Capture the cell that displays the provided text and extract its [X, Y] central coordinate. 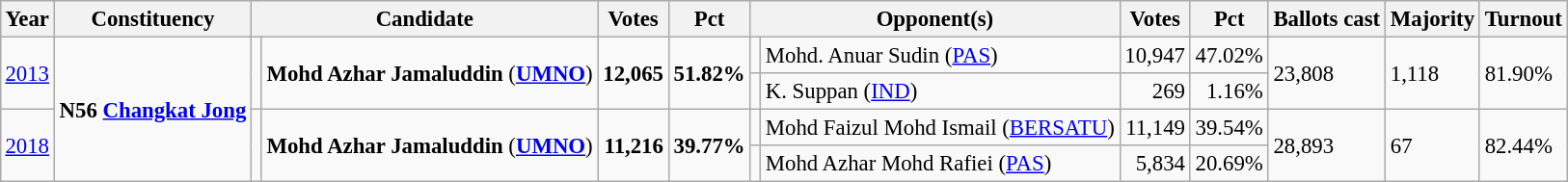
Year [27, 19]
51.82% [710, 73]
2018 [27, 146]
Mohd Azhar Mohd Rafiei (PAS) [939, 164]
2013 [27, 73]
39.77% [710, 146]
K. Suppan (IND) [939, 91]
81.90% [1524, 73]
N56 Changkat Jong [152, 109]
Turnout [1524, 19]
5,834 [1155, 164]
Ballots cast [1327, 19]
28,893 [1327, 146]
Constituency [152, 19]
1,118 [1432, 73]
Majority [1432, 19]
20.69% [1229, 164]
1.16% [1229, 91]
39.54% [1229, 128]
82.44% [1524, 146]
11,149 [1155, 128]
Opponent(s) [935, 19]
269 [1155, 91]
Candidate [424, 19]
23,808 [1327, 73]
47.02% [1229, 55]
10,947 [1155, 55]
67 [1432, 146]
11,216 [633, 146]
Mohd Faizul Mohd Ismail (BERSATU) [939, 128]
12,065 [633, 73]
Mohd. Anuar Sudin (PAS) [939, 55]
